Identify which cell holds the provided text, then report its [x, y] central coordinate. 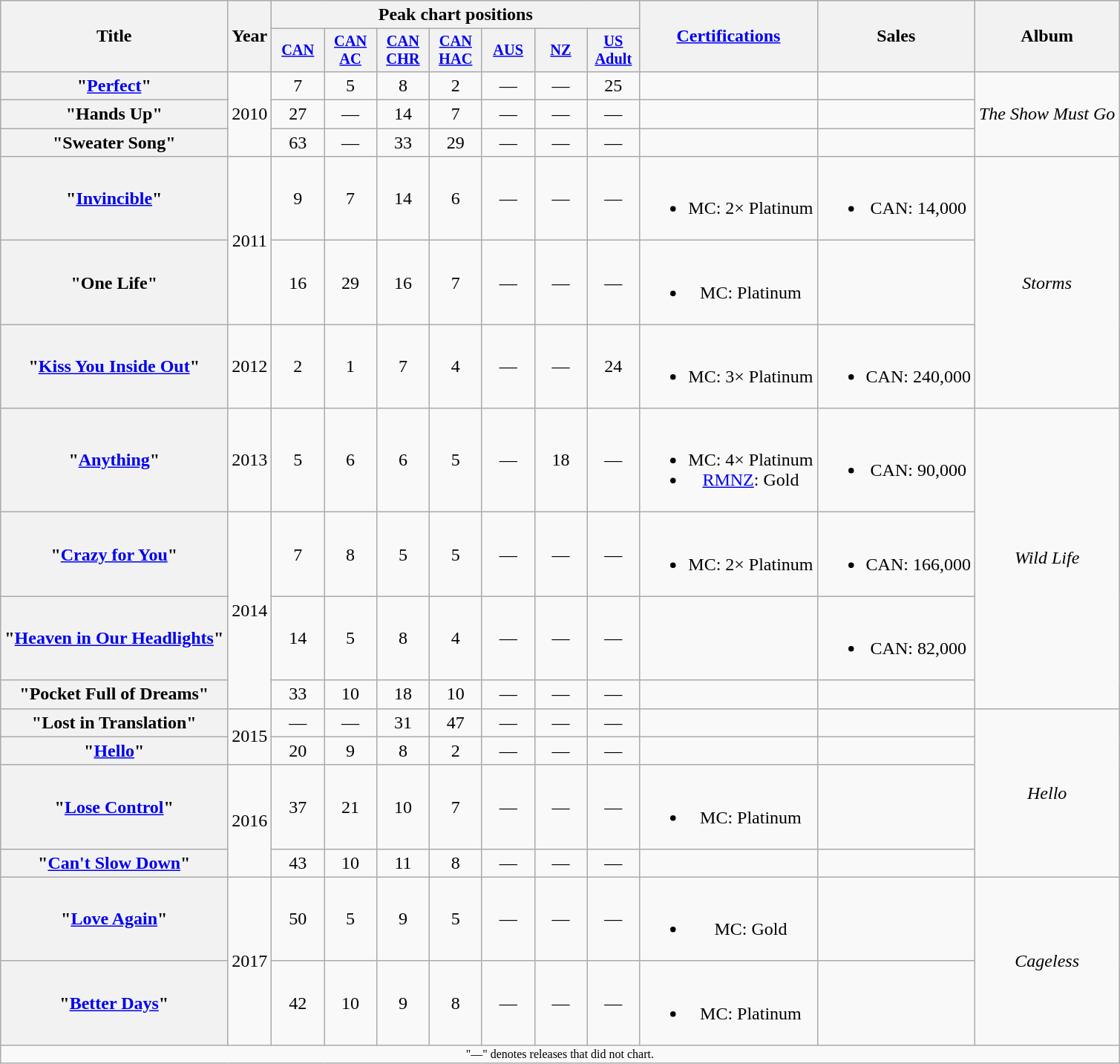
Wild Life [1047, 558]
2016 [249, 821]
"Pocket Full of Dreams" [114, 694]
"Hello" [114, 751]
2010 [249, 114]
20 [298, 751]
2011 [249, 241]
"Heaven in Our Headlights" [114, 639]
"Crazy for You" [114, 554]
Hello [1047, 793]
47 [456, 722]
AUS [508, 50]
42 [298, 1002]
NZ [561, 50]
Peak chart positions [456, 15]
Album [1047, 36]
The Show Must Go [1047, 114]
"Invincible" [114, 199]
Cageless [1047, 961]
MC: 4× PlatinumRMNZ: Gold [729, 460]
43 [298, 863]
1 [350, 367]
2017 [249, 961]
"Sweater Song" [114, 143]
"Love Again" [114, 919]
27 [298, 114]
Sales [896, 36]
MC: 3× Platinum [729, 367]
"Lose Control" [114, 806]
USAdult [613, 50]
"Kiss You Inside Out" [114, 367]
"Lost in Translation" [114, 722]
MC: Gold [729, 919]
CAN: 166,000 [896, 554]
Storms [1047, 282]
Title [114, 36]
50 [298, 919]
"Anything" [114, 460]
63 [298, 143]
"—" denotes releases that did not chart. [560, 1054]
"Can't Slow Down" [114, 863]
CAN: 90,000 [896, 460]
21 [350, 806]
CAN: 82,000 [896, 639]
CANHAC [456, 50]
2015 [249, 737]
2014 [249, 610]
"Hands Up" [114, 114]
25 [613, 85]
"Better Days" [114, 1002]
CANAC [350, 50]
Year [249, 36]
CAN: 14,000 [896, 199]
Certifications [729, 36]
11 [404, 863]
37 [298, 806]
"One Life" [114, 282]
"Perfect" [114, 85]
24 [613, 367]
2013 [249, 460]
2012 [249, 367]
CANCHR [404, 50]
CAN: 240,000 [896, 367]
31 [404, 722]
CAN [298, 50]
